Detect which cell encompasses the target text, then output its (x, y) center coordinate. 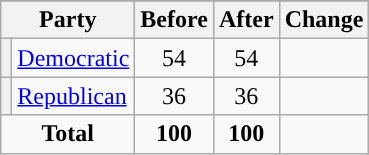
Total (68, 134)
Party (68, 20)
Change (324, 20)
Democratic (74, 58)
After (246, 20)
Republican (74, 96)
Before (174, 20)
